Capture the cell that displays the provided text and extract its (X, Y) central coordinate. 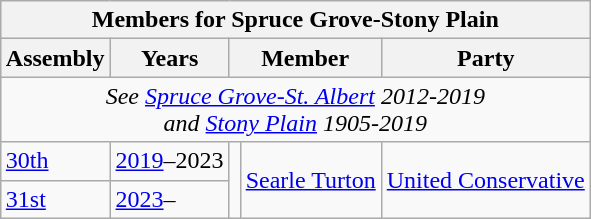
31st (55, 199)
United Conservative (486, 180)
Years (170, 58)
See Spruce Grove-St. Albert 2012-2019 and Stony Plain 1905-2019 (295, 110)
Party (486, 58)
Member (305, 58)
30th (55, 161)
2023– (170, 199)
Members for Spruce Grove-Stony Plain (295, 20)
Assembly (55, 58)
2019–2023 (170, 161)
Searle Turton (310, 180)
